Output the (x, y) coordinate of the center of the cell containing the given text.  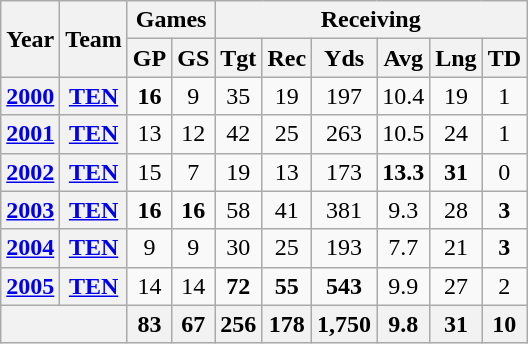
178 (287, 324)
Lng (456, 58)
263 (344, 134)
58 (238, 210)
GS (194, 58)
13.3 (404, 172)
2001 (30, 134)
27 (456, 286)
10.4 (404, 96)
2 (504, 286)
12 (194, 134)
Rec (287, 58)
381 (344, 210)
543 (344, 286)
10 (504, 324)
2002 (30, 172)
2003 (30, 210)
Avg (404, 58)
35 (238, 96)
9.3 (404, 210)
10.5 (404, 134)
9.8 (404, 324)
7 (194, 172)
Team (94, 39)
7.7 (404, 248)
2000 (30, 96)
9.9 (404, 286)
Receiving (371, 20)
TD (504, 58)
Year (30, 39)
0 (504, 172)
197 (344, 96)
83 (149, 324)
15 (149, 172)
Yds (344, 58)
41 (287, 210)
2004 (30, 248)
256 (238, 324)
193 (344, 248)
42 (238, 134)
173 (344, 172)
24 (456, 134)
28 (456, 210)
67 (194, 324)
72 (238, 286)
1,750 (344, 324)
55 (287, 286)
Games (170, 20)
GP (149, 58)
21 (456, 248)
30 (238, 248)
2005 (30, 286)
Tgt (238, 58)
